From the cell containing the given text, extract its center point as [X, Y] coordinate. 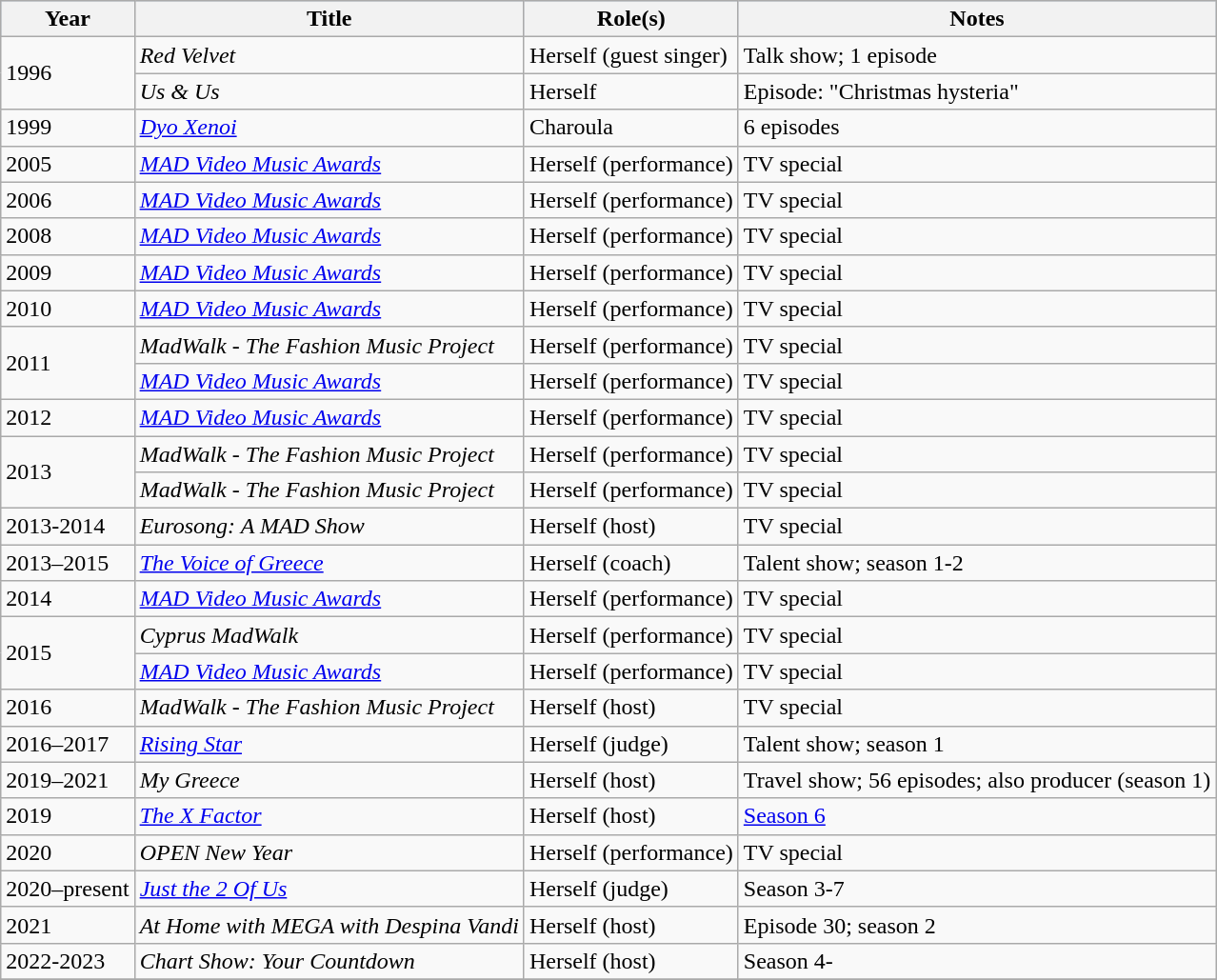
2008 [68, 236]
Travel show; 56 episodes; also producer (season 1) [977, 780]
Season 6 [977, 816]
Herself [630, 91]
My Greece [329, 780]
2016–2017 [68, 744]
Role(s) [630, 19]
OPEN New Year [329, 852]
2021 [68, 925]
2015 [68, 653]
2016 [68, 708]
2013-2014 [68, 527]
1999 [68, 128]
2019 [68, 816]
2011 [68, 363]
2022-2023 [68, 961]
Charoula [630, 128]
2005 [68, 164]
2019–2021 [68, 780]
2014 [68, 599]
Episode 30; season 2 [977, 925]
Us & Us [329, 91]
Season 3-7 [977, 889]
Herself (guest singer) [630, 55]
Rising Star [329, 744]
Cyprus MadWalk [329, 635]
Herself (coach) [630, 563]
Notes [977, 19]
Chart Show: Your Countdown [329, 961]
Title [329, 19]
2020 [68, 852]
Year [68, 19]
6 episodes [977, 128]
2010 [68, 309]
The Voice of Greece [329, 563]
1996 [68, 73]
The X Factor [329, 816]
Dyo Xenoi [329, 128]
Red Velvet [329, 55]
Talent show; season 1 [977, 744]
Season 4- [977, 961]
2009 [68, 272]
At Home with MEGA with Despina Vandi [329, 925]
Talk show; 1 episode [977, 55]
Talent show; season 1-2 [977, 563]
Episode: "Christmas hysteria" [977, 91]
Just the 2 Of Us [329, 889]
2006 [68, 200]
Eurosong: A MAD Show [329, 527]
2020–present [68, 889]
2013 [68, 472]
2013–2015 [68, 563]
2012 [68, 417]
